Return [x, y] of the center of cell containing provided text 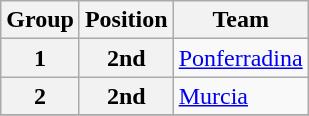
Ponferradina [240, 58]
Group [40, 20]
1 [40, 58]
Team [240, 20]
Position [126, 20]
Murcia [240, 96]
2 [40, 96]
